Provide the (X, Y) coordinate of the cell's center where the given text is located.  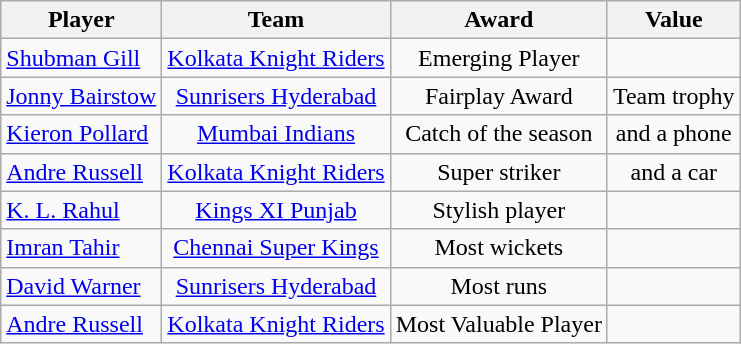
and a phone (674, 134)
Super striker (498, 172)
Kieron Pollard (82, 134)
David Warner (82, 286)
Stylish player (498, 210)
K. L. Rahul (82, 210)
Kings XI Punjab (276, 210)
Most runs (498, 286)
Emerging Player (498, 58)
Shubman Gill (82, 58)
Team (276, 20)
Team trophy (674, 96)
Most Valuable Player (498, 324)
Imran Tahir (82, 248)
Chennai Super Kings (276, 248)
Mumbai Indians (276, 134)
Award (498, 20)
Catch of the season (498, 134)
Fairplay Award (498, 96)
Jonny Bairstow (82, 96)
Most wickets (498, 248)
and a car (674, 172)
Value (674, 20)
Player (82, 20)
